Capture the cell that displays the provided text and extract its (x, y) central coordinate. 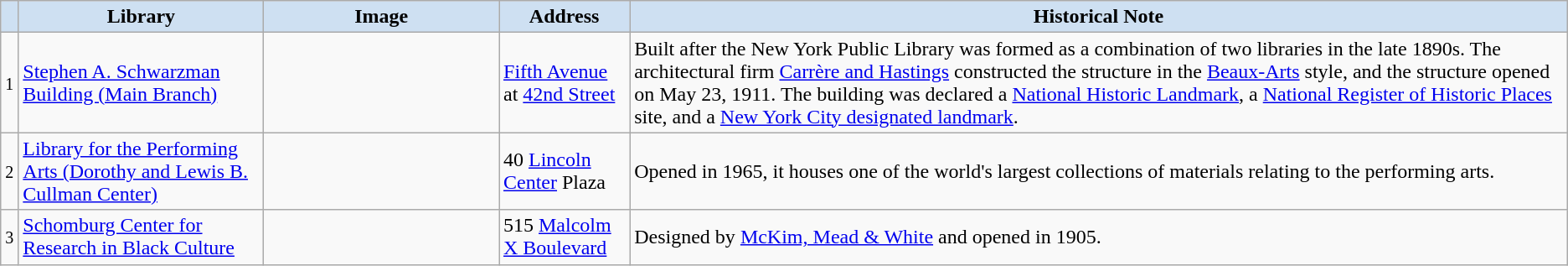
Historical Note (1099, 17)
2 (10, 171)
Library for the Performing Arts (Dorothy and Lewis B. Cullman Center) (141, 171)
Image (382, 17)
Library (141, 17)
515 Malcolm X Boulevard (565, 237)
3 (10, 237)
Designed by McKim, Mead & White and opened in 1905. (1099, 237)
Stephen A. Schwarzman Building (Main Branch) (141, 82)
Fifth Avenue at 42nd Street (565, 82)
Address (565, 17)
1 (10, 82)
Schomburg Center for Research in Black Culture (141, 237)
Opened in 1965, it houses one of the world's largest collections of materials relating to the performing arts. (1099, 171)
40 Lincoln Center Plaza (565, 171)
